Return the (X, Y) coordinate for the center point of the cell that contains the specified text.  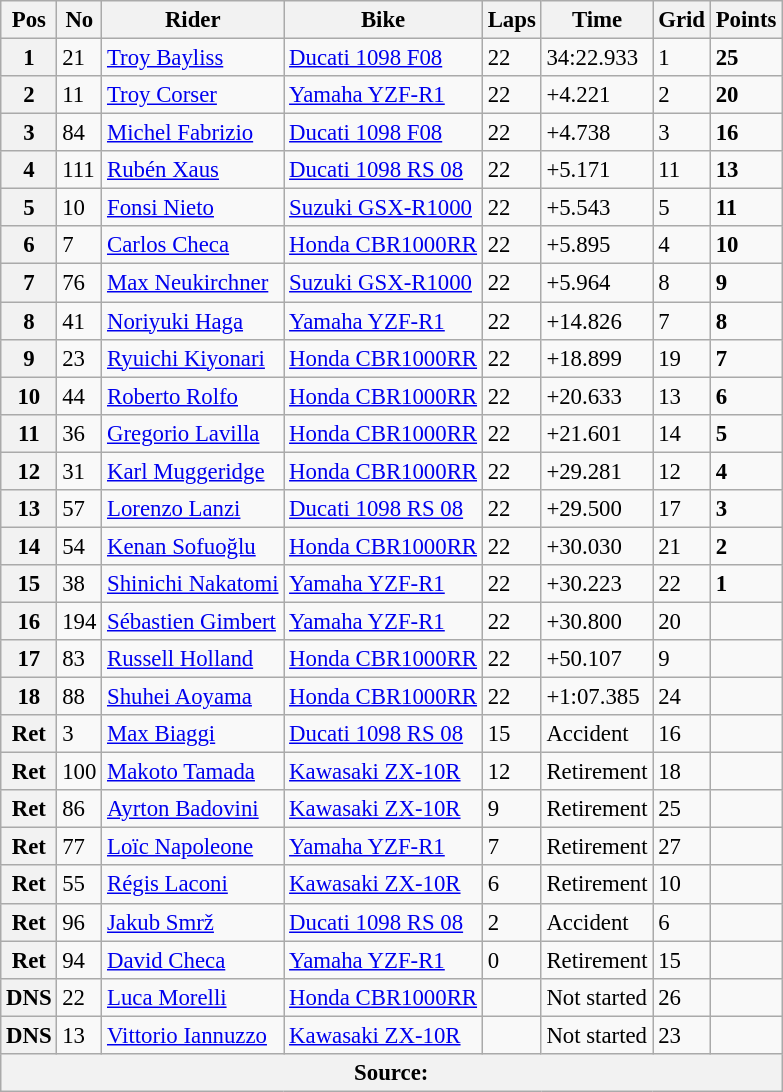
Luca Morelli (193, 997)
Points (746, 20)
+50.107 (597, 659)
Max Neukirchner (193, 283)
Kenan Sofuoğlu (193, 546)
Sébastien Gimbert (193, 621)
+30.223 (597, 584)
24 (682, 697)
Ayrton Badovini (193, 809)
Shinichi Nakatomi (193, 584)
Max Biaggi (193, 734)
+5.895 (597, 245)
100 (80, 772)
+14.826 (597, 321)
34:22.933 (597, 58)
Pos (29, 20)
94 (80, 960)
+5.543 (597, 208)
96 (80, 922)
26 (682, 997)
Source: (392, 1073)
Michel Fabrizio (193, 133)
+5.171 (597, 170)
77 (80, 847)
76 (80, 283)
Shuhei Aoyama (193, 697)
+30.030 (597, 546)
Carlos Checa (193, 245)
+4.738 (597, 133)
41 (80, 321)
19 (682, 358)
31 (80, 471)
44 (80, 396)
+30.800 (597, 621)
Rubén Xaus (193, 170)
Jakub Smrž (193, 922)
Laps (512, 20)
+1:07.385 (597, 697)
Lorenzo Lanzi (193, 509)
38 (80, 584)
36 (80, 433)
+21.601 (597, 433)
+20.633 (597, 396)
86 (80, 809)
Noriyuki Haga (193, 321)
Rider (193, 20)
194 (80, 621)
+29.500 (597, 509)
88 (80, 697)
54 (80, 546)
Karl Muggeridge (193, 471)
111 (80, 170)
Makoto Tamada (193, 772)
Troy Bayliss (193, 58)
Time (597, 20)
+18.899 (597, 358)
+5.964 (597, 283)
84 (80, 133)
Troy Corser (193, 95)
27 (682, 847)
Loïc Napoleone (193, 847)
83 (80, 659)
Russell Holland (193, 659)
0 (512, 960)
57 (80, 509)
Roberto Rolfo (193, 396)
Fonsi Nieto (193, 208)
David Checa (193, 960)
+29.281 (597, 471)
Gregorio Lavilla (193, 433)
Ryuichi Kiyonari (193, 358)
Vittorio Iannuzzo (193, 1035)
Régis Laconi (193, 885)
Bike (384, 20)
+4.221 (597, 95)
55 (80, 885)
No (80, 20)
Grid (682, 20)
